Scan for the cell matching the given text and deliver its [x, y] coordinate at center. 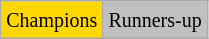
Champions [52, 20]
Runners-up [155, 20]
